Determine the [X, Y] coordinate at the center of the cell enclosing the given text.  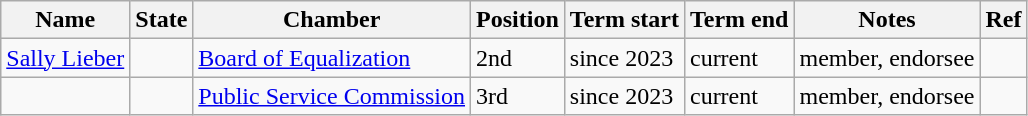
Position [518, 20]
Term start [624, 20]
Chamber [332, 20]
Public Service Commission [332, 96]
Notes [887, 20]
Sally Lieber [66, 58]
Ref [1004, 20]
2nd [518, 58]
Board of Equalization [332, 58]
Name [66, 20]
3rd [518, 96]
Term end [739, 20]
State [162, 20]
